For the text-containing cell, return its midpoint in [X, Y] coordinate format. 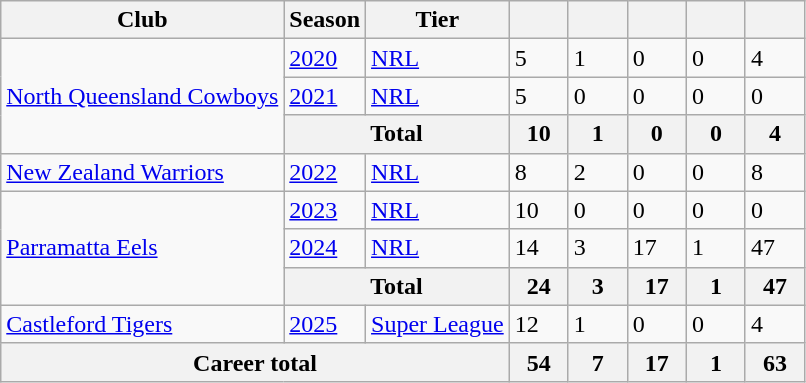
Tier [438, 20]
Parramatta Eels [142, 248]
2 [598, 172]
24 [538, 286]
2023 [325, 210]
Club [142, 20]
14 [538, 248]
2024 [325, 248]
Super League [438, 324]
Castleford Tigers [142, 324]
2025 [325, 324]
7 [598, 362]
2022 [325, 172]
2020 [325, 58]
Season [325, 20]
Career total [255, 362]
12 [538, 324]
63 [774, 362]
North Queensland Cowboys [142, 96]
54 [538, 362]
New Zealand Warriors [142, 172]
2021 [325, 96]
